Return the [x, y] coordinate for the center point of the cell that contains the specified text.  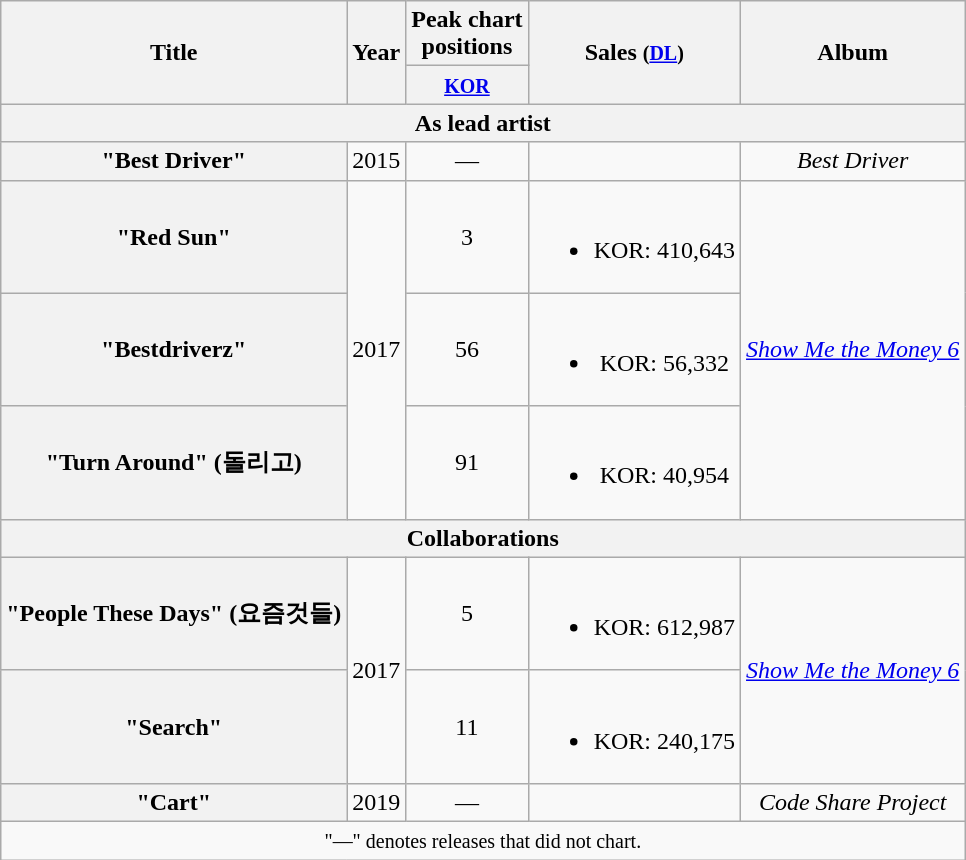
Title [174, 52]
"Search" [174, 726]
Album [853, 52]
"Best Driver" [174, 161]
KOR: 240,175 [634, 726]
"Cart" [174, 802]
Sales (DL) [634, 52]
Year [376, 52]
11 [467, 726]
3 [467, 236]
KOR: 410,643 [634, 236]
"—" denotes releases that did not chart. [483, 840]
"Bestdriverz" [174, 350]
KOR: 40,954 [634, 462]
Peak chart positions [467, 34]
"Red Sun" [174, 236]
Collaborations [483, 538]
"Turn Around" (돌리고) [174, 462]
Code Share Project [853, 802]
Best Driver [853, 161]
"People These Days" (요즘것들) [174, 614]
As lead artist [483, 123]
KOR: 612,987 [634, 614]
5 [467, 614]
KOR [467, 85]
2015 [376, 161]
91 [467, 462]
2019 [376, 802]
KOR: 56,332 [634, 350]
56 [467, 350]
